Output the [x, y] coordinate of the center of the cell containing the given text.  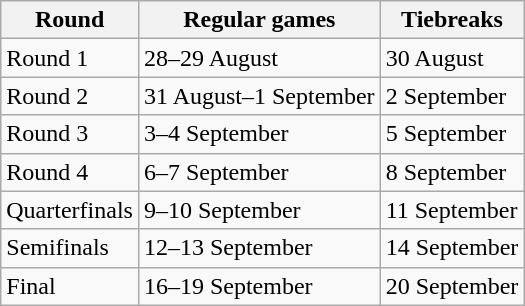
Round 3 [70, 134]
11 September [452, 210]
3–4 September [259, 134]
Round 1 [70, 58]
2 September [452, 96]
14 September [452, 248]
Tiebreaks [452, 20]
30 August [452, 58]
6–7 September [259, 172]
12–13 September [259, 248]
Round [70, 20]
9–10 September [259, 210]
16–19 September [259, 286]
31 August–1 September [259, 96]
Semifinals [70, 248]
Regular games [259, 20]
Round 4 [70, 172]
Final [70, 286]
Round 2 [70, 96]
8 September [452, 172]
Quarterfinals [70, 210]
5 September [452, 134]
28–29 August [259, 58]
20 September [452, 286]
